Output the (X, Y) coordinate of the center of the cell containing the given text.  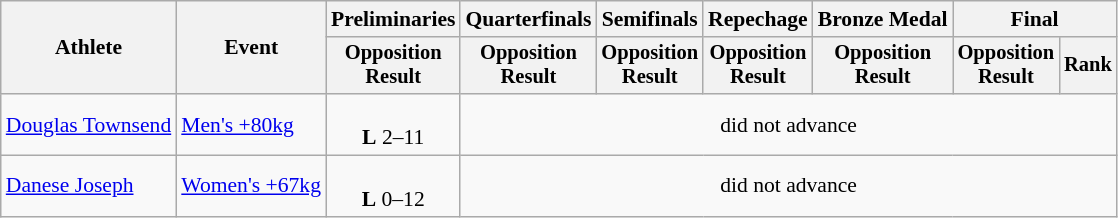
L 0–12 (393, 186)
Event (251, 48)
Women's +67kg (251, 186)
Men's +80kg (251, 124)
L 2–11 (393, 124)
Danese Joseph (89, 186)
Athlete (89, 48)
Bronze Medal (883, 19)
Preliminaries (393, 19)
Rank (1088, 66)
Douglas Townsend (89, 124)
Final (1035, 19)
Semifinals (650, 19)
Repechage (758, 19)
Quarterfinals (528, 19)
